Determine the [X, Y] coordinate at the center of the cell enclosing the given text.  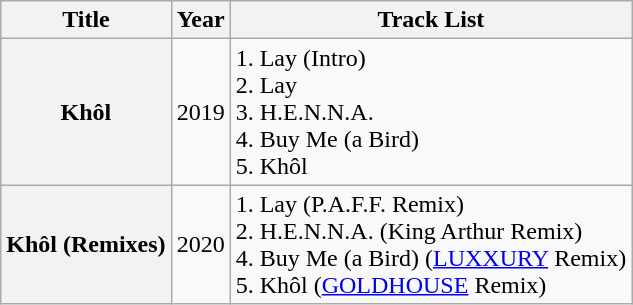
Khôl [86, 112]
2020 [200, 244]
Year [200, 20]
Track List [430, 20]
Title [86, 20]
2019 [200, 112]
1. Lay (Intro)2. Lay3. H.E.N.N.A.4. Buy Me (a Bird)5. Khôl [430, 112]
Khôl (Remixes) [86, 244]
1. Lay (P.A.F.F. Remix)2. H.E.N.N.A. (King Arthur Remix)4. Buy Me (a Bird) (LUXXURY Remix)5. Khôl (GOLDHOUSE Remix) [430, 244]
